Search for the cell housing the specified text and yield its (x, y) center coordinate. 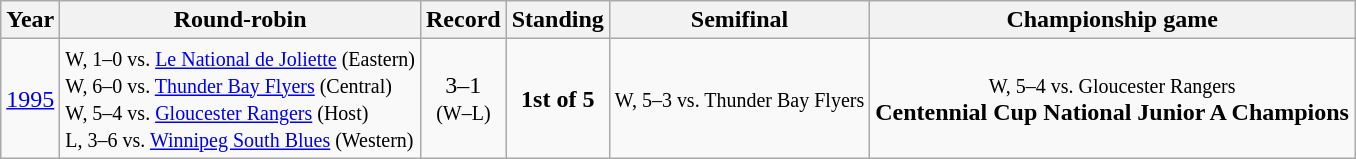
1st of 5 (558, 98)
Semifinal (739, 20)
Championship game (1112, 20)
Record (463, 20)
W, 5–4 vs. Gloucester RangersCentennial Cup National Junior A Champions (1112, 98)
Standing (558, 20)
3–1(W–L) (463, 98)
1995 (30, 98)
Year (30, 20)
W, 5–3 vs. Thunder Bay Flyers (739, 98)
Round-robin (240, 20)
